Find where the given text appears and provide that cell's center as [x, y] coordinate. 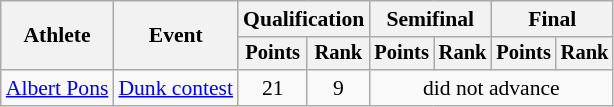
Qualification [304, 19]
Semifinal [430, 19]
Event [176, 36]
Dunk contest [176, 88]
Athlete [58, 36]
Albert Pons [58, 88]
21 [272, 88]
did not advance [491, 88]
Final [552, 19]
9 [338, 88]
